Capture the cell that displays the provided text and extract its (X, Y) central coordinate. 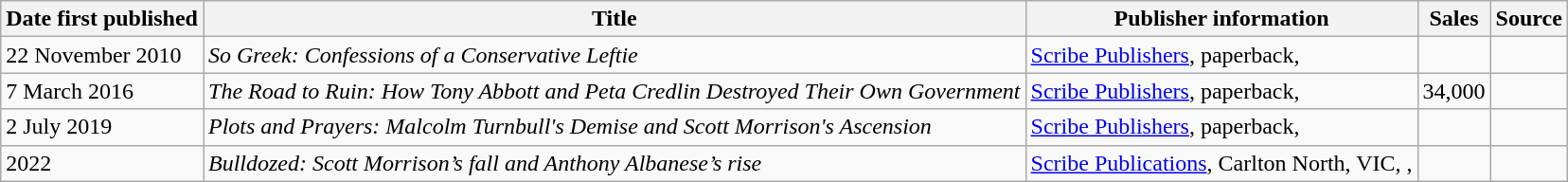
2022 (102, 163)
Date first published (102, 19)
So Greek: Confessions of a Conservative Leftie (614, 55)
7 March 2016 (102, 91)
Publisher information (1221, 19)
The Road to Ruin: How Tony Abbott and Peta Credlin Destroyed Their Own Government (614, 91)
Plots and Prayers: Malcolm Turnbull's Demise and Scott Morrison's Ascension (614, 127)
Scribe Publications, Carlton North, VIC, , (1221, 163)
Sales (1454, 19)
Bulldozed: Scott Morrison’s fall and Anthony Albanese’s rise (614, 163)
22 November 2010 (102, 55)
34,000 (1454, 91)
Source (1528, 19)
Title (614, 19)
2 July 2019 (102, 127)
